Identify which cell holds the provided text, then report its (x, y) central coordinate. 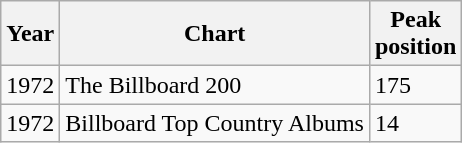
Peak position (415, 34)
14 (415, 123)
Chart (215, 34)
175 (415, 85)
The Billboard 200 (215, 85)
Billboard Top Country Albums (215, 123)
Year (30, 34)
